Detect which cell encompasses the target text, then output its (x, y) center coordinate. 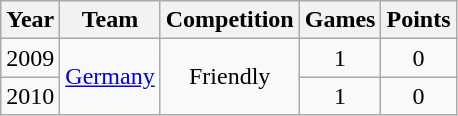
Points (418, 20)
Germany (110, 77)
2010 (30, 96)
2009 (30, 58)
Year (30, 20)
Friendly (230, 77)
Competition (230, 20)
Games (340, 20)
Team (110, 20)
